Capture the cell that displays the provided text and extract its (x, y) central coordinate. 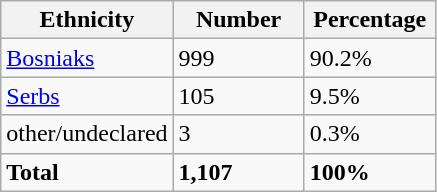
Total (87, 172)
Ethnicity (87, 20)
3 (238, 134)
other/undeclared (87, 134)
Bosniaks (87, 58)
Percentage (370, 20)
105 (238, 96)
90.2% (370, 58)
9.5% (370, 96)
1,107 (238, 172)
999 (238, 58)
0.3% (370, 134)
100% (370, 172)
Serbs (87, 96)
Number (238, 20)
